Return [x, y] of the center of cell containing provided text 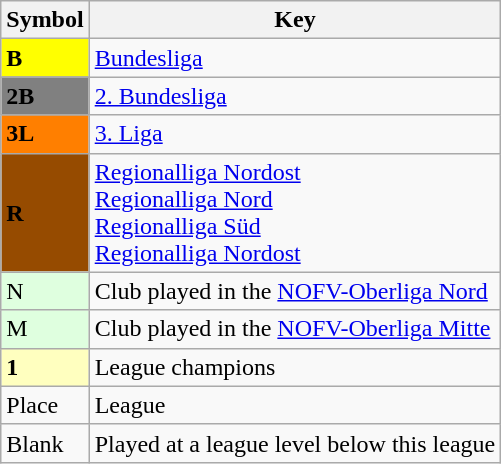
League champions [295, 367]
R [45, 212]
N [45, 291]
M [45, 329]
Bundesliga [295, 58]
B [45, 58]
Regionalliga Nordost Regionalliga Nord Regionalliga Süd Regionalliga Nordost [295, 212]
Club played in the NOFV-Oberliga Nord [295, 291]
Blank [45, 443]
3L [45, 134]
1 [45, 367]
Key [295, 20]
2. Bundesliga [295, 96]
Place [45, 405]
League [295, 405]
Played at a league level below this league [295, 443]
Club played in the NOFV-Oberliga Mitte [295, 329]
3. Liga [295, 134]
2B [45, 96]
Symbol [45, 20]
